Provide the [x, y] coordinate of the cell's center where the given text is located.  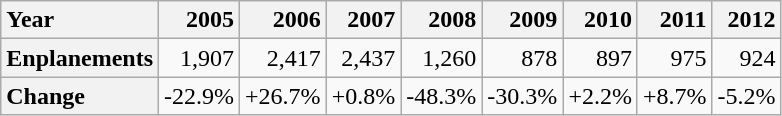
+0.8% [364, 96]
2,437 [364, 58]
2008 [442, 20]
2,417 [284, 58]
878 [522, 58]
+8.7% [674, 96]
2010 [600, 20]
+26.7% [284, 96]
-48.3% [442, 96]
2006 [284, 20]
-30.3% [522, 96]
2009 [522, 20]
Enplanements [80, 58]
Year [80, 20]
-5.2% [746, 96]
897 [600, 58]
975 [674, 58]
1,260 [442, 58]
1,907 [200, 58]
-22.9% [200, 96]
2011 [674, 20]
924 [746, 58]
Change [80, 96]
2012 [746, 20]
2007 [364, 20]
2005 [200, 20]
+2.2% [600, 96]
